From the cell containing the given text, extract its center point as [X, Y] coordinate. 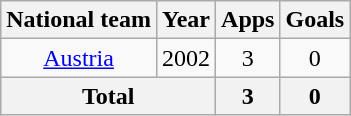
Apps [248, 20]
Year [186, 20]
Total [108, 96]
Goals [315, 20]
2002 [186, 58]
Austria [79, 58]
National team [79, 20]
